Detect which cell encompasses the target text, then output its [X, Y] center coordinate. 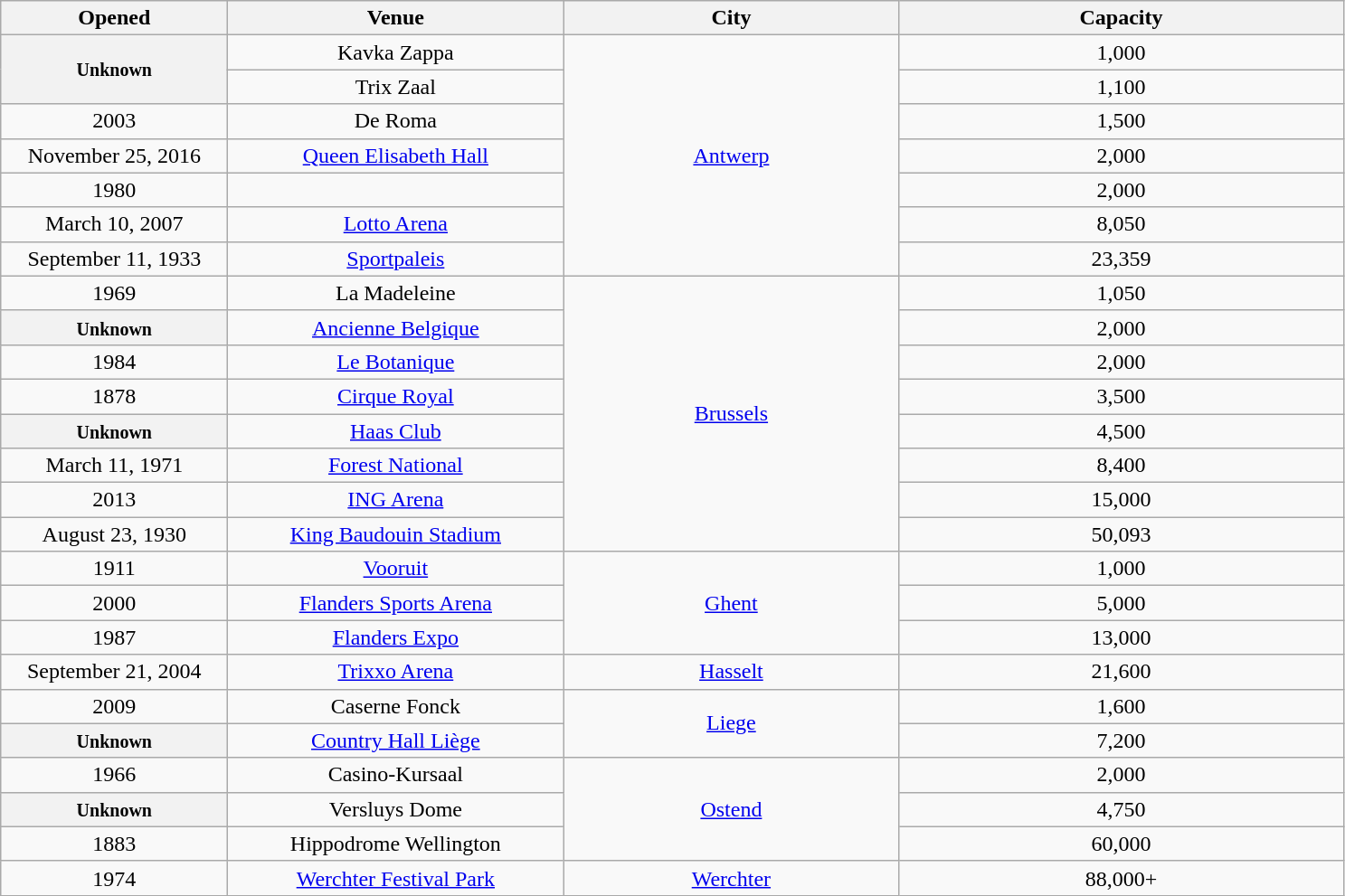
ING Arena [396, 500]
5,000 [1122, 603]
Brussels [731, 413]
Caserne Fonck [396, 706]
Antwerp [731, 156]
August 23, 1930 [114, 534]
50,093 [1122, 534]
La Madeleine [396, 293]
1911 [114, 569]
2013 [114, 500]
1974 [114, 878]
Kavka Zappa [396, 52]
1966 [114, 775]
2003 [114, 121]
1,050 [1122, 293]
Casino-Kursaal [396, 775]
November 25, 2016 [114, 156]
City [731, 18]
September 11, 1933 [114, 259]
Opened [114, 18]
2009 [114, 706]
Trix Zaal [396, 87]
Cirque Royal [396, 396]
Venue [396, 18]
2000 [114, 603]
Capacity [1122, 18]
60,000 [1122, 844]
Country Hall Liège [396, 740]
Haas Club [396, 431]
De Roma [396, 121]
Queen Elisabeth Hall [396, 156]
Forest National [396, 466]
1878 [114, 396]
Hippodrome Wellington [396, 844]
Flanders Sports Arena [396, 603]
1987 [114, 637]
1,100 [1122, 87]
Le Botanique [396, 362]
1,500 [1122, 121]
Ancienne Belgique [396, 327]
Lotto Arena [396, 224]
1984 [114, 362]
88,000+ [1122, 878]
1,600 [1122, 706]
8,050 [1122, 224]
Sportpaleis [396, 259]
Versluys Dome [396, 809]
Liege [731, 723]
8,400 [1122, 466]
March 10, 2007 [114, 224]
7,200 [1122, 740]
Hasselt [731, 672]
3,500 [1122, 396]
Trixxo Arena [396, 672]
March 11, 1971 [114, 466]
15,000 [1122, 500]
Werchter [731, 878]
Ostend [731, 809]
21,600 [1122, 672]
Werchter Festival Park [396, 878]
Ghent [731, 603]
1969 [114, 293]
4,500 [1122, 431]
13,000 [1122, 637]
23,359 [1122, 259]
1980 [114, 190]
September 21, 2004 [114, 672]
Flanders Expo [396, 637]
King Baudouin Stadium [396, 534]
4,750 [1122, 809]
1883 [114, 844]
Vooruit [396, 569]
